Locate the cell with the specified text and output its [X, Y] center coordinate. 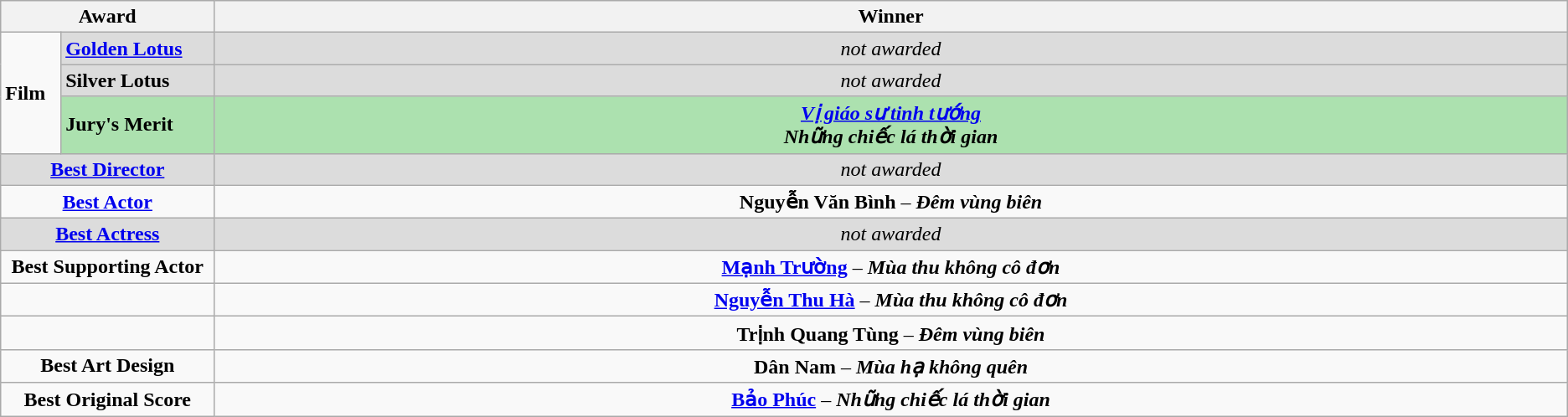
Best Director [107, 169]
Award [107, 17]
Best Actor [107, 202]
Golden Lotus [137, 49]
Bảo Phúc – Những chiếc lá thời gian [891, 399]
Vị giáo sư tinh tướngNhững chiếc lá thời gian [891, 125]
Film [31, 93]
Nguyễn Văn Bình – Đêm vùng biên [891, 202]
Best Actress [107, 234]
Nguyễn Thu Hà – Mùa thu không cô đơn [891, 300]
Mạnh Trường – Mùa thu không cô đơn [891, 267]
Best Original Score [107, 399]
Best Art Design [107, 366]
Dân Nam – Mùa hạ không quên [891, 366]
Winner [891, 17]
Silver Lotus [137, 80]
Best Supporting Actor [107, 267]
Jury's Merit [137, 125]
Trịnh Quang Tùng – Đêm vùng biên [891, 333]
